Output the (X, Y) coordinate of the center of the cell containing the given text.  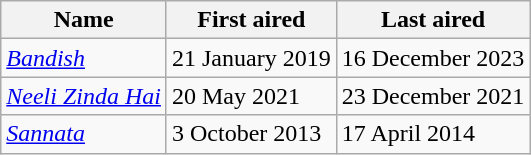
16 December 2023 (433, 58)
20 May 2021 (251, 96)
3 October 2013 (251, 134)
Last aired (433, 20)
First aired (251, 20)
Bandish (84, 58)
Sannata (84, 134)
23 December 2021 (433, 96)
Neeli Zinda Hai (84, 96)
Name (84, 20)
17 April 2014 (433, 134)
21 January 2019 (251, 58)
